Capture the cell that displays the provided text and extract its [x, y] central coordinate. 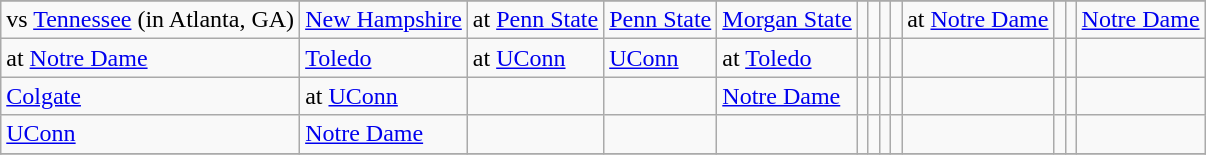
at Toledo [788, 58]
Penn State [660, 20]
Colgate [150, 96]
Toledo [384, 58]
New Hampshire [384, 20]
vs Tennessee (in Atlanta, GA) [150, 20]
at Penn State [535, 20]
Morgan State [788, 20]
